Determine the [x, y] coordinate at the center of the cell enclosing the given text.  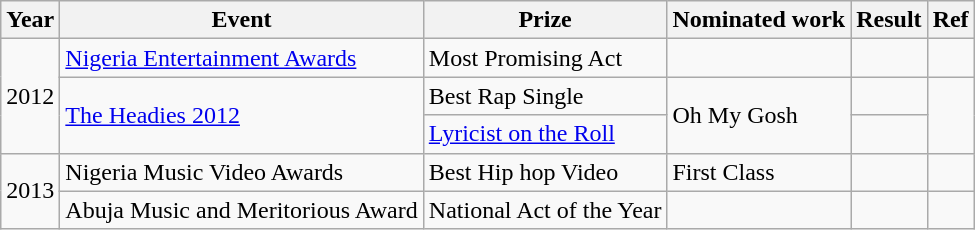
The Headies 2012 [242, 115]
Most Promising Act [545, 58]
Event [242, 20]
Lyricist on the Roll [545, 134]
First Class [759, 172]
2012 [30, 96]
Nigeria Music Video Awards [242, 172]
Best Hip hop Video [545, 172]
Best Rap Single [545, 96]
Ref [950, 20]
National Act of the Year [545, 210]
Nominated work [759, 20]
Result [889, 20]
2013 [30, 191]
Oh My Gosh [759, 115]
Abuja Music and Meritorious Award [242, 210]
Year [30, 20]
Nigeria Entertainment Awards [242, 58]
Prize [545, 20]
